Pinpoint the cell where the given text exists, returning its (x, y) midpoint coordinate. 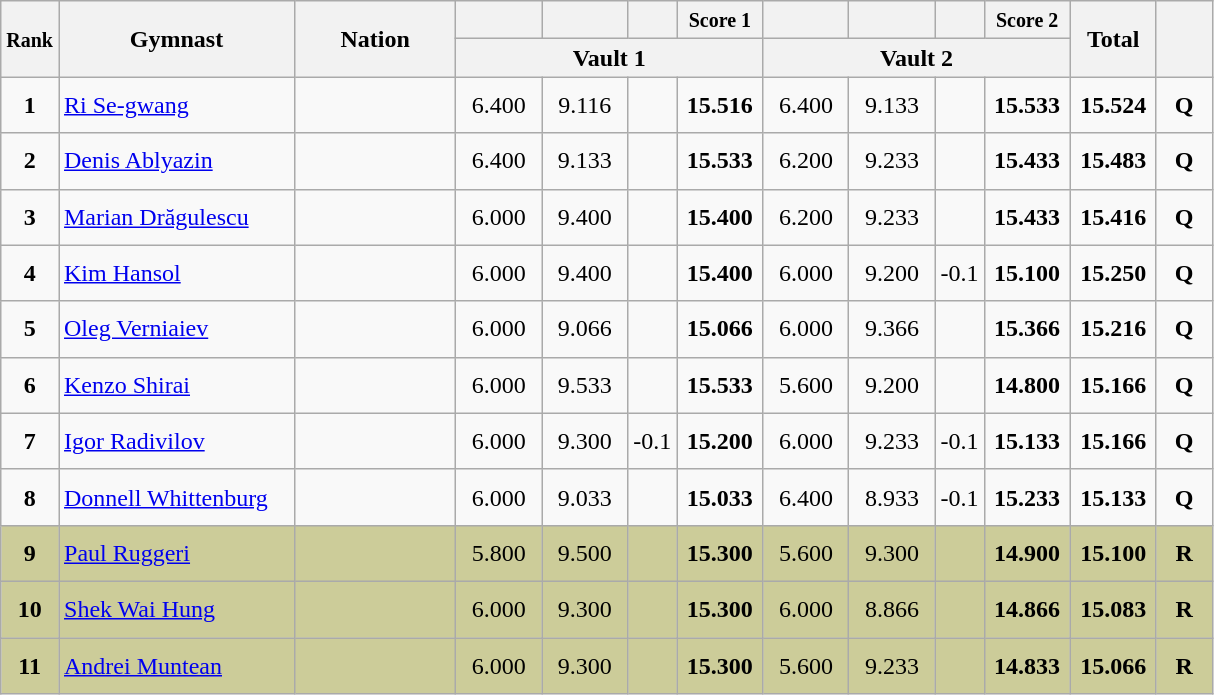
8.933 (892, 497)
Ri Se-gwang (176, 105)
9.066 (585, 329)
15.200 (720, 441)
14.866 (1027, 609)
9.366 (892, 329)
15.516 (720, 105)
15.250 (1113, 273)
15.483 (1113, 161)
5.800 (499, 553)
15.216 (1113, 329)
Gymnast (176, 39)
6 (30, 385)
9.033 (585, 497)
5 (30, 329)
8 (30, 497)
7 (30, 441)
Nation (376, 39)
9 (30, 553)
15.033 (720, 497)
Score 2 (1027, 20)
2 (30, 161)
9.533 (585, 385)
14.900 (1027, 553)
11 (30, 666)
Rank (30, 39)
14.833 (1027, 666)
3 (30, 217)
9.116 (585, 105)
15.524 (1113, 105)
Kenzo Shirai (176, 385)
Andrei Muntean (176, 666)
10 (30, 609)
15.083 (1113, 609)
8.866 (892, 609)
Paul Ruggeri (176, 553)
Oleg Verniaiev (176, 329)
Vault 2 (916, 58)
15.233 (1027, 497)
1 (30, 105)
Kim Hansol (176, 273)
Total (1113, 39)
15.366 (1027, 329)
Donnell Whittenburg (176, 497)
Igor Radivilov (176, 441)
4 (30, 273)
15.416 (1113, 217)
Score 1 (720, 20)
Marian Drăgulescu (176, 217)
Shek Wai Hung (176, 609)
Vault 1 (610, 58)
14.800 (1027, 385)
Denis Ablyazin (176, 161)
9.500 (585, 553)
